From the cell containing the given text, extract its center point as [x, y] coordinate. 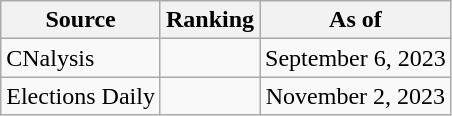
CNalysis [81, 58]
Elections Daily [81, 96]
As of [356, 20]
September 6, 2023 [356, 58]
Ranking [210, 20]
November 2, 2023 [356, 96]
Source [81, 20]
